Search for the cell housing the specified text and yield its (x, y) center coordinate. 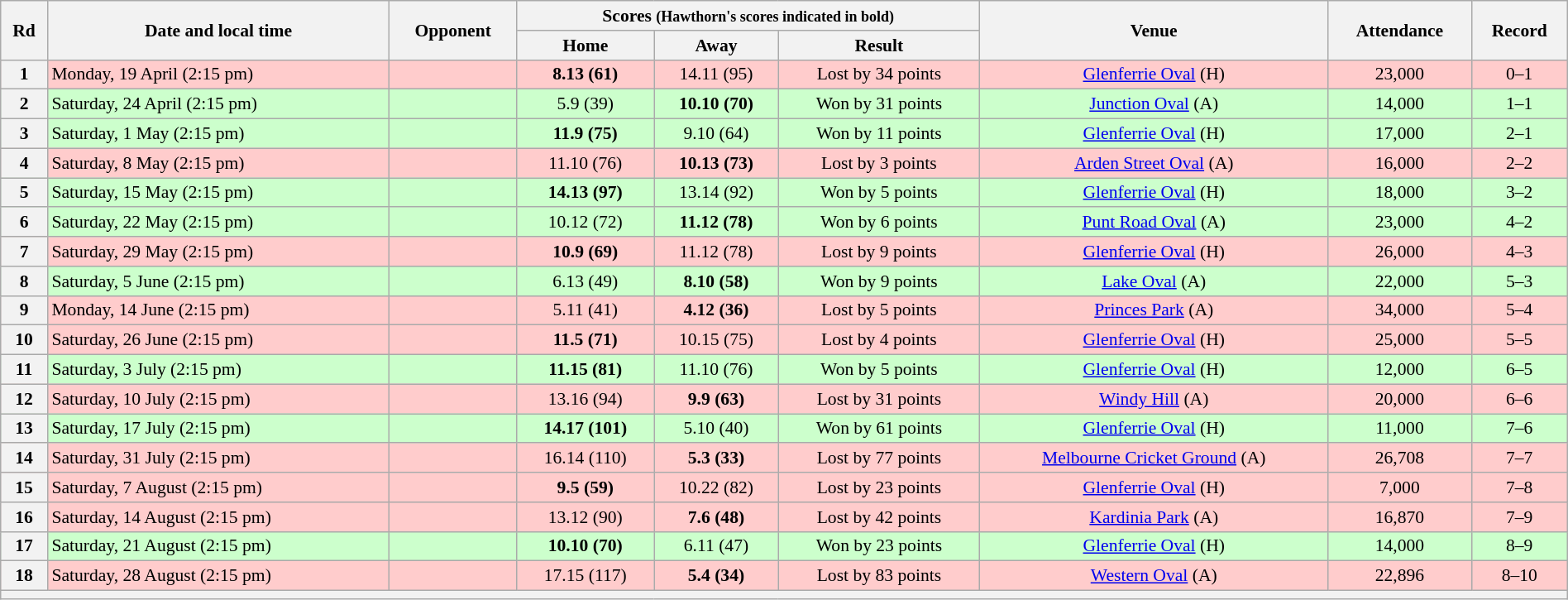
6.13 (49) (586, 281)
5.10 (40) (716, 429)
18,000 (1400, 193)
10.15 (75) (716, 340)
Lost by 3 points (879, 163)
8–9 (1519, 546)
11,000 (1400, 429)
5–3 (1519, 281)
16 (25, 517)
13.16 (94) (586, 399)
10.22 (82) (716, 487)
7 (25, 252)
16,000 (1400, 163)
Saturday, 10 July (2:15 pm) (218, 399)
Junction Oval (A) (1154, 104)
Lost by 77 points (879, 458)
22,000 (1400, 281)
Scores (Hawthorn's scores indicated in bold) (748, 16)
Away (716, 46)
7–6 (1519, 429)
14.17 (101) (586, 429)
3 (25, 134)
4–2 (1519, 223)
10.12 (72) (586, 223)
Saturday, 28 August (2:15 pm) (218, 576)
10 (25, 340)
5.11 (41) (586, 310)
12 (25, 399)
Lost by 4 points (879, 340)
7–8 (1519, 487)
Western Oval (A) (1154, 576)
Lake Oval (A) (1154, 281)
5–4 (1519, 310)
Opponent (453, 30)
5.3 (33) (716, 458)
Saturday, 8 May (2:15 pm) (218, 163)
Lost by 34 points (879, 74)
5–5 (1519, 340)
9.5 (59) (586, 487)
17,000 (1400, 134)
Lost by 23 points (879, 487)
Won by 61 points (879, 429)
9.10 (64) (716, 134)
6 (25, 223)
Saturday, 24 April (2:15 pm) (218, 104)
6.11 (47) (716, 546)
Home (586, 46)
2–2 (1519, 163)
Venue (1154, 30)
7.6 (48) (716, 517)
Saturday, 31 July (2:15 pm) (218, 458)
Saturday, 29 May (2:15 pm) (218, 252)
Won by 9 points (879, 281)
3–2 (1519, 193)
14 (25, 458)
34,000 (1400, 310)
Saturday, 15 May (2:15 pm) (218, 193)
10.13 (73) (716, 163)
Attendance (1400, 30)
Lost by 5 points (879, 310)
11 (25, 370)
Won by 6 points (879, 223)
Melbourne Cricket Ground (A) (1154, 458)
8.10 (58) (716, 281)
Won by 11 points (879, 134)
Saturday, 21 August (2:15 pm) (218, 546)
11.9 (75) (586, 134)
Saturday, 3 July (2:15 pm) (218, 370)
12,000 (1400, 370)
Won by 31 points (879, 104)
6–5 (1519, 370)
0–1 (1519, 74)
10.9 (69) (586, 252)
Saturday, 26 June (2:15 pm) (218, 340)
11.15 (81) (586, 370)
Lost by 42 points (879, 517)
18 (25, 576)
14.13 (97) (586, 193)
Saturday, 17 July (2:15 pm) (218, 429)
14.11 (95) (716, 74)
11.5 (71) (586, 340)
22,896 (1400, 576)
13.14 (92) (716, 193)
7–9 (1519, 517)
6–6 (1519, 399)
Kardinia Park (A) (1154, 517)
Lost by 9 points (879, 252)
Result (879, 46)
15 (25, 487)
26,708 (1400, 458)
9.9 (63) (716, 399)
5 (25, 193)
Saturday, 1 May (2:15 pm) (218, 134)
Record (1519, 30)
9 (25, 310)
Saturday, 5 June (2:15 pm) (218, 281)
16,870 (1400, 517)
4 (25, 163)
17.15 (117) (586, 576)
Arden Street Oval (A) (1154, 163)
Lost by 31 points (879, 399)
8 (25, 281)
5.9 (39) (586, 104)
2 (25, 104)
Monday, 19 April (2:15 pm) (218, 74)
Lost by 83 points (879, 576)
Punt Road Oval (A) (1154, 223)
5.4 (34) (716, 576)
1 (25, 74)
16.14 (110) (586, 458)
4.12 (36) (716, 310)
8.13 (61) (586, 74)
13.12 (90) (586, 517)
Date and local time (218, 30)
17 (25, 546)
25,000 (1400, 340)
26,000 (1400, 252)
1–1 (1519, 104)
Monday, 14 June (2:15 pm) (218, 310)
13 (25, 429)
7,000 (1400, 487)
7–7 (1519, 458)
8–10 (1519, 576)
Saturday, 14 August (2:15 pm) (218, 517)
Windy Hill (A) (1154, 399)
Won by 23 points (879, 546)
4–3 (1519, 252)
Saturday, 7 August (2:15 pm) (218, 487)
20,000 (1400, 399)
Saturday, 22 May (2:15 pm) (218, 223)
Princes Park (A) (1154, 310)
2–1 (1519, 134)
Rd (25, 30)
